Locate the cell with the specified text and output its [x, y] center coordinate. 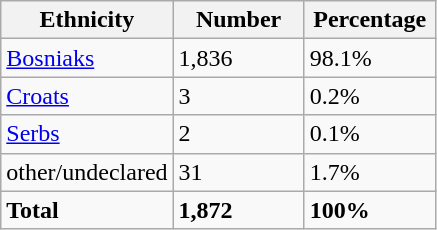
3 [238, 96]
Ethnicity [87, 20]
Total [87, 210]
Percentage [370, 20]
other/undeclared [87, 172]
1,836 [238, 58]
Number [238, 20]
1.7% [370, 172]
Serbs [87, 134]
Bosniaks [87, 58]
31 [238, 172]
2 [238, 134]
100% [370, 210]
98.1% [370, 58]
0.2% [370, 96]
Croats [87, 96]
0.1% [370, 134]
1,872 [238, 210]
